Return (X, Y) of the center of cell containing provided text 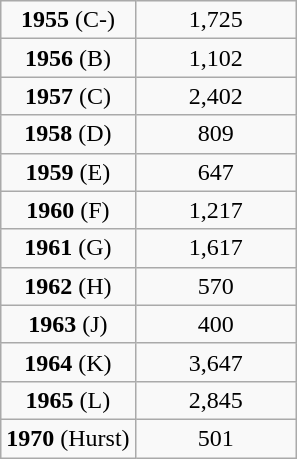
1,217 (216, 210)
2,402 (216, 96)
809 (216, 134)
1955 (C-) (68, 20)
647 (216, 172)
3,647 (216, 362)
1959 (E) (68, 172)
1961 (G) (68, 248)
1960 (F) (68, 210)
1962 (H) (68, 286)
1957 (C) (68, 96)
1,617 (216, 248)
1958 (D) (68, 134)
570 (216, 286)
1970 (Hurst) (68, 438)
1956 (B) (68, 58)
501 (216, 438)
1963 (J) (68, 324)
1,102 (216, 58)
1,725 (216, 20)
1965 (L) (68, 400)
400 (216, 324)
1964 (K) (68, 362)
2,845 (216, 400)
